Capture the cell that displays the provided text and extract its [X, Y] central coordinate. 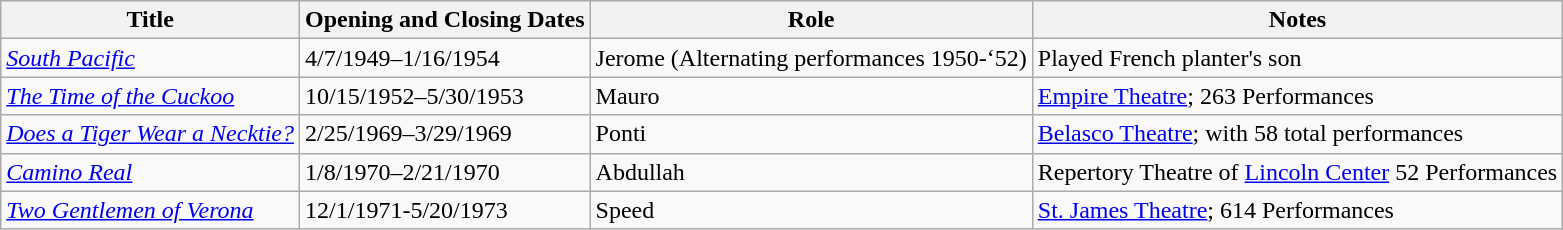
Repertory Theatre of Lincoln Center 52 Performances [1297, 172]
Opening and Closing Dates [445, 20]
Jerome (Alternating performances 1950-‘52) [811, 58]
2/25/1969–3/29/1969 [445, 134]
10/15/1952–5/30/1953 [445, 96]
12/1/1971-5/20/1973 [445, 210]
Belasco Theatre; with 58 total performances [1297, 134]
Notes [1297, 20]
South Pacific [150, 58]
Mauro [811, 96]
1/8/1970–2/21/1970 [445, 172]
Ponti [811, 134]
Abdullah [811, 172]
Played French planter's son [1297, 58]
Title [150, 20]
Role [811, 20]
The Time of the Cuckoo [150, 96]
Speed [811, 210]
Camino Real [150, 172]
Two Gentlemen of Verona [150, 210]
Does a Tiger Wear a Necktie? [150, 134]
4/7/1949–1/16/1954 [445, 58]
St. James Theatre; 614 Performances [1297, 210]
Empire Theatre; 263 Performances [1297, 96]
